Find where the given text appears and provide that cell's center as (X, Y) coordinate. 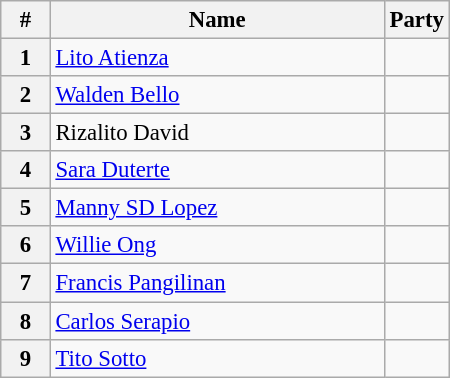
# (26, 20)
9 (26, 358)
Manny SD Lopez (217, 208)
7 (26, 283)
Sara Duterte (217, 170)
Walden Bello (217, 95)
Willie Ong (217, 245)
Rizalito David (217, 133)
2 (26, 95)
Name (217, 20)
Lito Atienza (217, 58)
6 (26, 245)
4 (26, 170)
Carlos Serapio (217, 321)
Tito Sotto (217, 358)
3 (26, 133)
8 (26, 321)
Francis Pangilinan (217, 283)
Party (416, 20)
5 (26, 208)
1 (26, 58)
